Extract the (X, Y) coordinate from the center of the cell holding the provided text.  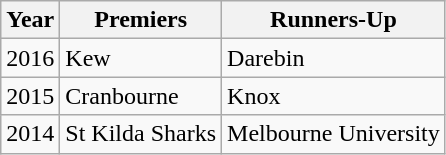
Premiers (141, 20)
Darebin (334, 58)
Melbourne University (334, 134)
2015 (30, 96)
Cranbourne (141, 96)
Knox (334, 96)
2016 (30, 58)
Year (30, 20)
Kew (141, 58)
Runners-Up (334, 20)
St Kilda Sharks (141, 134)
2014 (30, 134)
